Return the (X, Y) coordinate for the center point of the cell that contains the specified text.  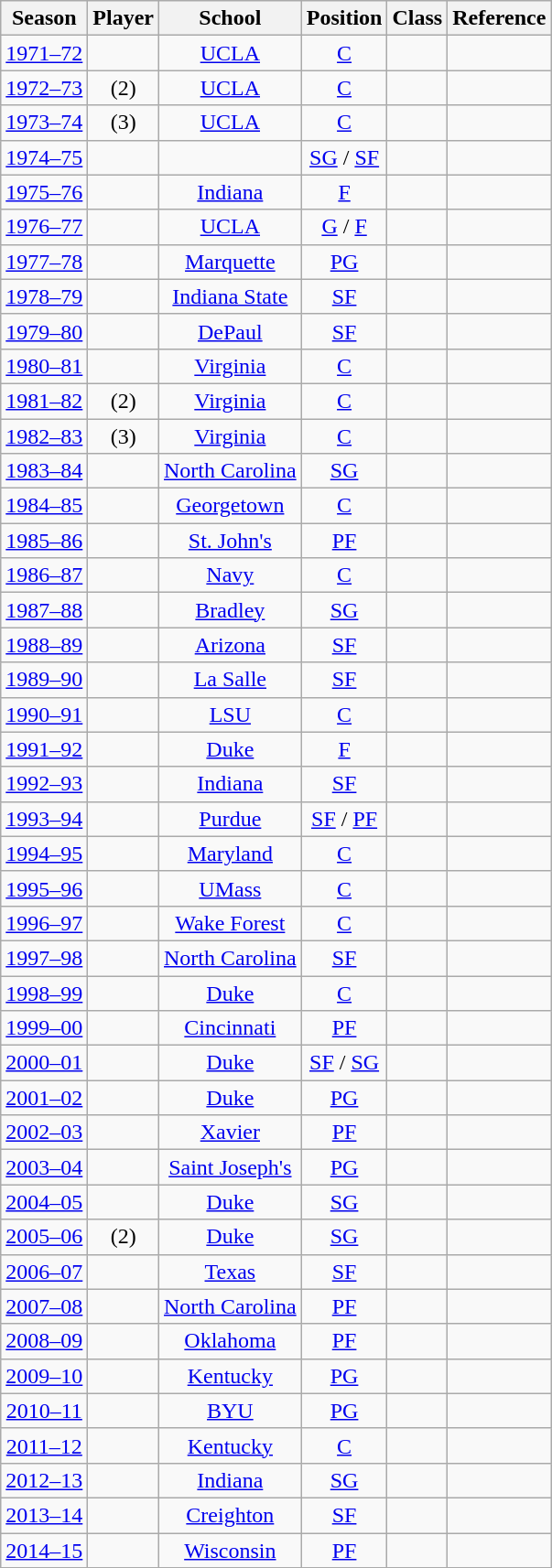
BYU (231, 1411)
SF / PF (344, 819)
1999–00 (44, 1028)
2002–03 (44, 1133)
1993–94 (44, 819)
2010–11 (44, 1411)
1978–79 (44, 296)
2007–08 (44, 1306)
Saint Joseph's (231, 1167)
Creighton (231, 1515)
1973–74 (44, 123)
1997–98 (44, 958)
SF / SG (344, 1063)
2009–10 (44, 1376)
Season (44, 18)
1996–97 (44, 923)
SG / SF (344, 157)
Bradley (231, 610)
Maryland (231, 854)
Wisconsin (231, 1551)
Purdue (231, 819)
St. John's (231, 541)
1991–92 (44, 749)
1977–78 (44, 262)
Oklahoma (231, 1341)
1995–96 (44, 888)
DePaul (231, 331)
LSU (231, 714)
1992–93 (44, 784)
1974–75 (44, 157)
Marquette (231, 262)
2001–02 (44, 1098)
2003–04 (44, 1167)
1994–95 (44, 854)
1986–87 (44, 575)
1979–80 (44, 331)
Georgetown (231, 506)
Navy (231, 575)
2008–09 (44, 1341)
1981–82 (44, 401)
UMass (231, 888)
Wake Forest (231, 923)
2000–01 (44, 1063)
1985–86 (44, 541)
La Salle (231, 680)
1998–99 (44, 993)
Class (417, 18)
1987–88 (44, 610)
Texas (231, 1272)
2012–13 (44, 1480)
G / F (344, 227)
1982–83 (44, 436)
1972–73 (44, 88)
2011–12 (44, 1445)
2014–15 (44, 1551)
1971–72 (44, 53)
Cincinnati (231, 1028)
1988–89 (44, 645)
2004–05 (44, 1202)
Xavier (231, 1133)
1990–91 (44, 714)
1975–76 (44, 192)
2005–06 (44, 1237)
Reference (500, 18)
Indiana State (231, 296)
Position (344, 18)
1983–84 (44, 471)
1984–85 (44, 506)
Arizona (231, 645)
School (231, 18)
2006–07 (44, 1272)
1989–90 (44, 680)
Player (124, 18)
2013–14 (44, 1515)
1980–81 (44, 366)
1976–77 (44, 227)
